Scan for the cell matching the given text and deliver its [X, Y] coordinate at center. 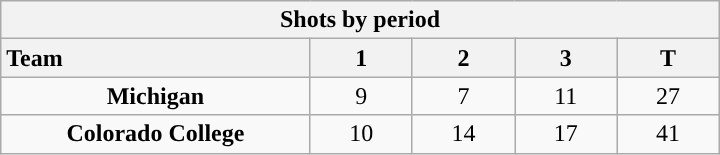
Team [156, 58]
Shots by period [360, 20]
27 [668, 96]
14 [463, 134]
2 [463, 58]
41 [668, 134]
10 [361, 134]
7 [463, 96]
1 [361, 58]
11 [566, 96]
9 [361, 96]
3 [566, 58]
Michigan [156, 96]
17 [566, 134]
T [668, 58]
Colorado College [156, 134]
